Find where the given text appears and provide that cell's center as [X, Y] coordinate. 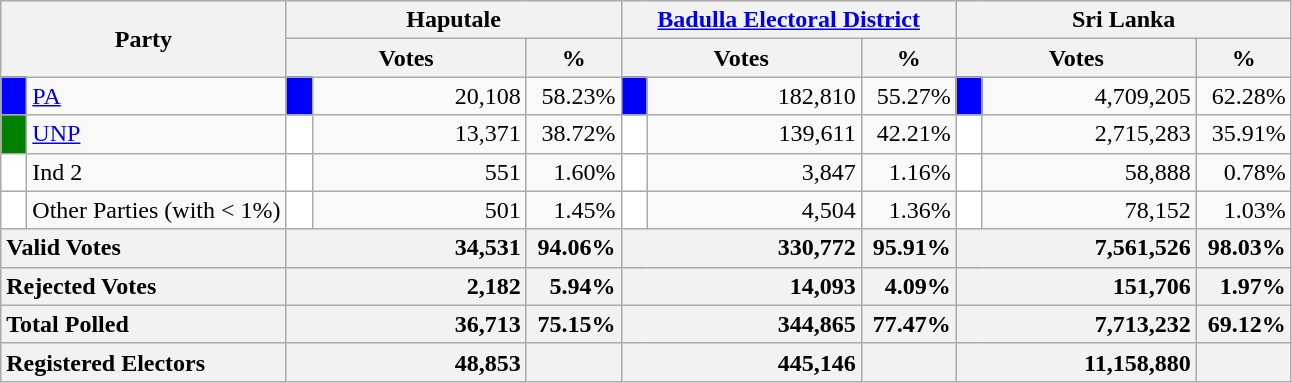
Badulla Electoral District [788, 20]
94.06% [574, 248]
Registered Electors [144, 362]
13,371 [419, 134]
1.45% [574, 210]
139,611 [754, 134]
7,561,526 [1076, 248]
34,531 [406, 248]
48,853 [406, 362]
2,182 [406, 286]
20,108 [419, 96]
1.36% [908, 210]
42.21% [908, 134]
1.97% [1244, 286]
78,152 [1089, 210]
11,158,880 [1076, 362]
5.94% [574, 286]
14,093 [741, 286]
58.23% [574, 96]
95.91% [908, 248]
1.16% [908, 172]
75.15% [574, 324]
Rejected Votes [144, 286]
PA [156, 96]
Valid Votes [144, 248]
Party [144, 39]
69.12% [1244, 324]
445,146 [741, 362]
1.03% [1244, 210]
0.78% [1244, 172]
36,713 [406, 324]
77.47% [908, 324]
55.27% [908, 96]
4.09% [908, 286]
Total Polled [144, 324]
58,888 [1089, 172]
62.28% [1244, 96]
38.72% [574, 134]
35.91% [1244, 134]
1.60% [574, 172]
4,504 [754, 210]
Haputale [454, 20]
501 [419, 210]
7,713,232 [1076, 324]
551 [419, 172]
182,810 [754, 96]
4,709,205 [1089, 96]
98.03% [1244, 248]
UNP [156, 134]
344,865 [741, 324]
151,706 [1076, 286]
Sri Lanka [1124, 20]
2,715,283 [1089, 134]
330,772 [741, 248]
3,847 [754, 172]
Ind 2 [156, 172]
Other Parties (with < 1%) [156, 210]
